Capture the cell that displays the provided text and extract its (x, y) central coordinate. 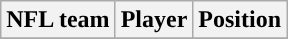
Player (154, 20)
Position (240, 20)
NFL team (58, 20)
